Search for the cell housing the specified text and yield its (X, Y) center coordinate. 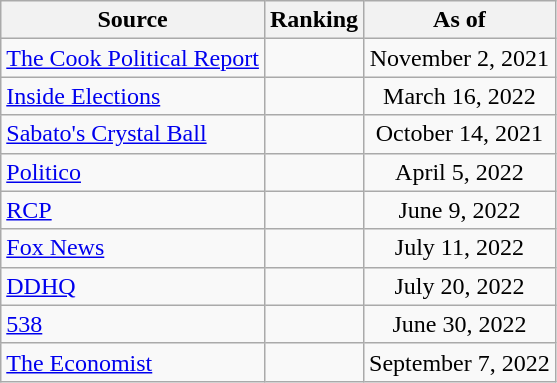
As of (460, 20)
The Cook Political Report (133, 58)
March 16, 2022 (460, 96)
Fox News (133, 248)
Politico (133, 172)
April 5, 2022 (460, 172)
July 11, 2022 (460, 248)
Inside Elections (133, 96)
September 7, 2022 (460, 362)
July 20, 2022 (460, 286)
June 9, 2022 (460, 210)
June 30, 2022 (460, 324)
538 (133, 324)
November 2, 2021 (460, 58)
RCP (133, 210)
October 14, 2021 (460, 134)
DDHQ (133, 286)
Sabato's Crystal Ball (133, 134)
Source (133, 20)
The Economist (133, 362)
Ranking (314, 20)
